Extract the (x, y) coordinate from the center of the cell holding the provided text.  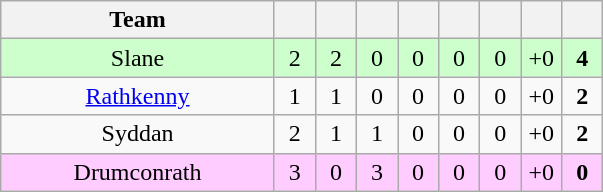
Team (138, 20)
Drumconrath (138, 172)
Syddan (138, 134)
Rathkenny (138, 96)
4 (582, 58)
Slane (138, 58)
